For the text-containing cell, return its midpoint in (X, Y) coordinate format. 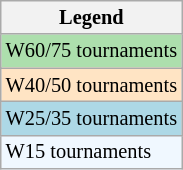
W60/75 tournaments (92, 51)
W15 tournaments (92, 152)
Legend (92, 17)
W40/50 tournaments (92, 85)
W25/35 tournaments (92, 118)
